Return [x, y] of the center of cell containing provided text 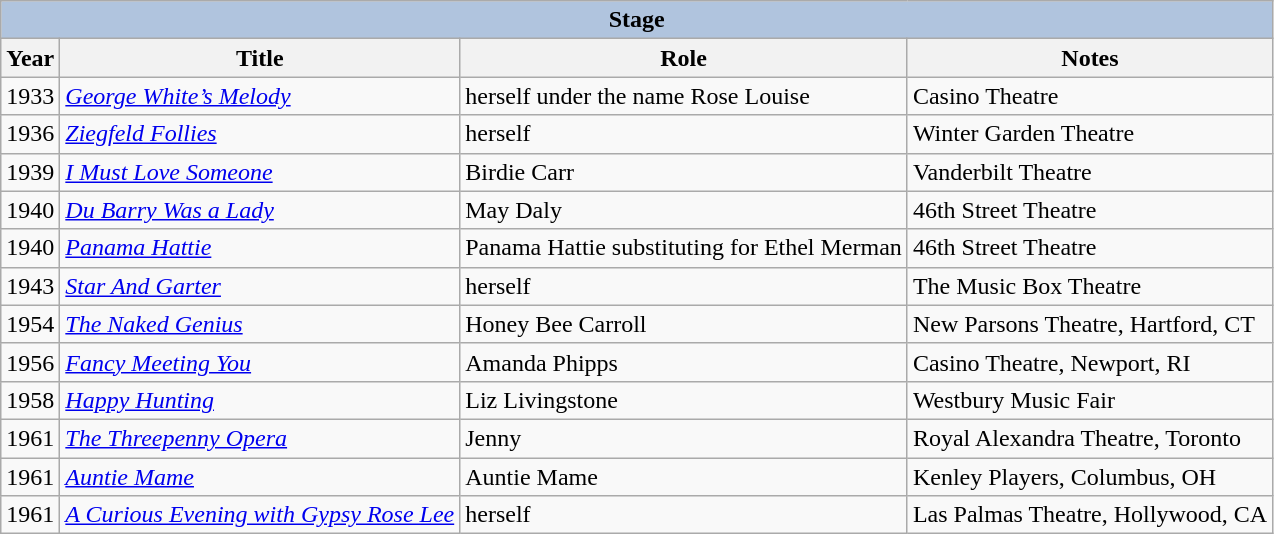
I Must Love Someone [260, 172]
Notes [1090, 58]
A Curious Evening with Gypsy Rose Lee [260, 515]
1939 [30, 172]
New Parsons Theatre, Hartford, CT [1090, 324]
Happy Hunting [260, 400]
Winter Garden Theatre [1090, 134]
Westbury Music Fair [1090, 400]
Royal Alexandra Theatre, Toronto [1090, 438]
Vanderbilt Theatre [1090, 172]
May Daly [684, 210]
The Music Box Theatre [1090, 286]
Star And Garter [260, 286]
1933 [30, 96]
The Threepenny Opera [260, 438]
Fancy Meeting You [260, 362]
Title [260, 58]
herself under the name Rose Louise [684, 96]
1936 [30, 134]
Amanda Phipps [684, 362]
Honey Bee Carroll [684, 324]
Du Barry Was a Lady [260, 210]
Panama Hattie substituting for Ethel Merman [684, 248]
The Naked Genius [260, 324]
1943 [30, 286]
Kenley Players, Columbus, OH [1090, 477]
Liz Livingstone [684, 400]
Birdie Carr [684, 172]
Ziegfeld Follies [260, 134]
Jenny [684, 438]
Role [684, 58]
George White’s Melody [260, 96]
Panama Hattie [260, 248]
Stage [637, 20]
Casino Theatre [1090, 96]
Casino Theatre, Newport, RI [1090, 362]
1956 [30, 362]
Year [30, 58]
1954 [30, 324]
Las Palmas Theatre, Hollywood, CA [1090, 515]
1958 [30, 400]
